Detect which cell encompasses the target text, then output its (X, Y) center coordinate. 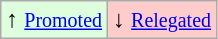
↓ Relegated (162, 20)
↑ Promoted (54, 20)
